Pinpoint the cell where the given text exists, returning its [x, y] midpoint coordinate. 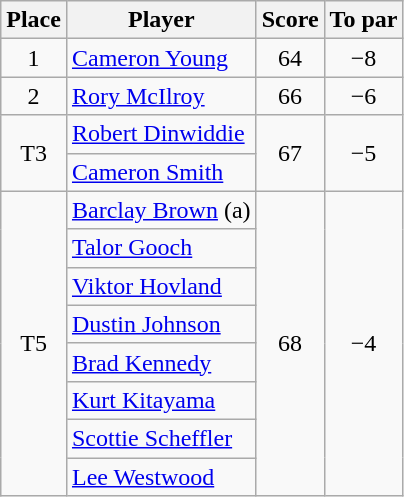
T3 [34, 153]
Scottie Scheffler [161, 438]
66 [290, 96]
1 [34, 58]
Lee Westwood [161, 477]
−6 [364, 96]
Player [161, 20]
Viktor Hovland [161, 286]
Rory McIlroy [161, 96]
T5 [34, 343]
67 [290, 153]
68 [290, 343]
Talor Gooch [161, 248]
2 [34, 96]
−8 [364, 58]
64 [290, 58]
−5 [364, 153]
Place [34, 20]
Barclay Brown (a) [161, 210]
Dustin Johnson [161, 324]
Cameron Young [161, 58]
Brad Kennedy [161, 362]
Robert Dinwiddie [161, 134]
−4 [364, 343]
To par [364, 20]
Kurt Kitayama [161, 400]
Score [290, 20]
Cameron Smith [161, 172]
